From the cell containing the given text, extract its center point as (X, Y) coordinate. 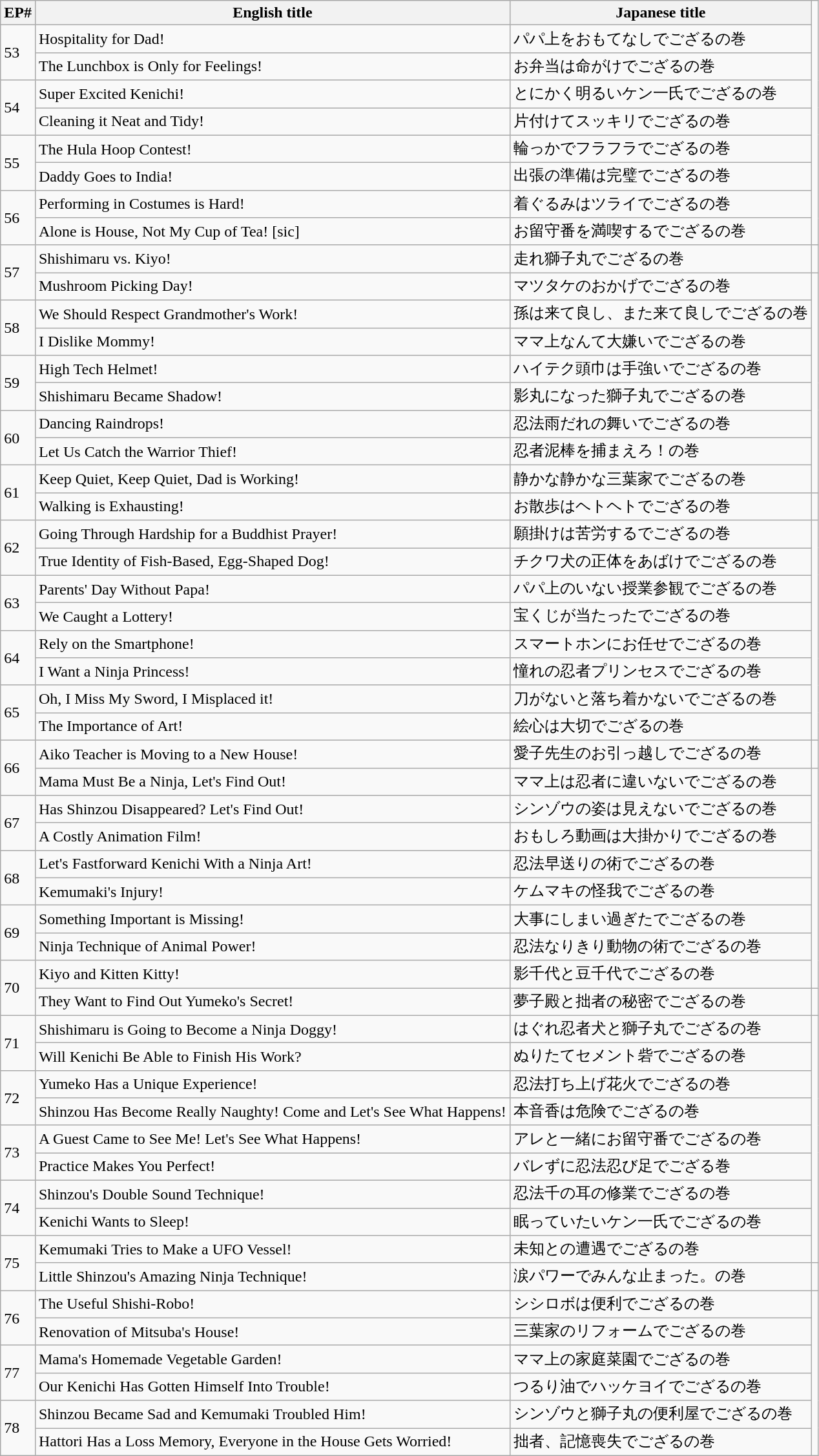
59 (18, 383)
63 (18, 602)
68 (18, 878)
Daddy Goes to India! (273, 177)
57 (18, 273)
忍法雨だれの舞いでござるの巻 (660, 424)
Let's Fastforward Kenichi With a Ninja Art! (273, 865)
56 (18, 217)
忍法打ち上げ花火でござるの巻 (660, 1084)
Renovation of Mitsuba's House! (273, 1331)
刀がないと落ち着かないでござるの巻 (660, 699)
78 (18, 1428)
Shinzou Has Become Really Naughty! Come and Let's See What Happens! (273, 1112)
We Should Respect Grandmother's Work! (273, 314)
Has Shinzou Disappeared? Let's Find Out! (273, 809)
とにかく明るいケン一氏でござるの巻 (660, 94)
73 (18, 1153)
Keep Quiet, Keep Quiet, Dad is Working! (273, 480)
Walking is Exhausting! (273, 507)
忍者泥棒を捕まえろ！の巻 (660, 451)
53 (18, 53)
Something Important is Missing! (273, 919)
静かな静かな三葉家でござるの巻 (660, 480)
70 (18, 987)
はぐれ忍者犬と獅子丸でござるの巻 (660, 1029)
Japanese title (660, 13)
影千代と豆千代でござるの巻 (660, 975)
A Costly Animation Film! (273, 836)
Alone is House, Not My Cup of Tea! [sic] (273, 231)
72 (18, 1097)
Super Excited Kenichi! (273, 94)
片付けてスッキリでござるの巻 (660, 121)
走れ獅子丸でござるの巻 (660, 258)
75 (18, 1263)
忍法なりきり動物の術でござるの巻 (660, 946)
忍法千の耳の修業でござるの巻 (660, 1194)
チクワ犬の正体をあばけでござるの巻 (660, 562)
77 (18, 1373)
Performing in Costumes is Hard! (273, 204)
パパ上をおもてなしでござるの巻 (660, 39)
60 (18, 438)
74 (18, 1207)
I Dislike Mommy! (273, 341)
拙者、記憶喪失でござるの巻 (660, 1442)
Oh, I Miss My Sword, I Misplaced it! (273, 699)
Mama's Homemade Vegetable Garden! (273, 1360)
Little Shinzou's Amazing Ninja Technique! (273, 1277)
ケムマキの怪我でござるの巻 (660, 892)
三葉家のリフォームでござるの巻 (660, 1331)
出張の準備は完璧でござるの巻 (660, 177)
絵心は大切でござるの巻 (660, 726)
The Hula Hoop Contest! (273, 149)
愛子先生のお引っ越しでござるの巻 (660, 754)
ぬりたてセメント砦でござるの巻 (660, 1057)
お留守番を満喫するでござるの巻 (660, 231)
Parents' Day Without Papa! (273, 589)
Hospitality for Dad! (273, 39)
シシロボは便利でござるの巻 (660, 1304)
Ninja Technique of Animal Power! (273, 946)
61 (18, 492)
つるり油でハッケヨイでござるの巻 (660, 1387)
Yumeko Has a Unique Experience! (273, 1084)
Let Us Catch the Warrior Thief! (273, 451)
The Useful Shishi-Robo! (273, 1304)
シンゾウの姿は見えないでござるの巻 (660, 809)
I Want a Ninja Princess! (273, 672)
62 (18, 548)
Shishimaru vs. Kiyo! (273, 258)
64 (18, 658)
お散歩はヘトヘトでござるの巻 (660, 507)
55 (18, 163)
Will Kenichi Be Able to Finish His Work? (273, 1057)
Kenichi Wants to Sleep! (273, 1221)
未知との遭遇でござるの巻 (660, 1250)
Rely on the Smartphone! (273, 644)
67 (18, 823)
輪っかでフラフラでござるの巻 (660, 149)
Cleaning it Neat and Tidy! (273, 121)
True Identity of Fish-Based, Egg-Shaped Dog! (273, 562)
High Tech Helmet! (273, 370)
大事にしまい過ぎたでござるの巻 (660, 919)
Mushroom Picking Day! (273, 287)
Dancing Raindrops! (273, 424)
孫は来て良し、また来て良しでござるの巻 (660, 314)
The Importance of Art! (273, 726)
Shishimaru Became Shadow! (273, 397)
We Caught a Lottery! (273, 617)
Kemumaki's Injury! (273, 892)
影丸になった獅子丸でござるの巻 (660, 397)
シンゾウと獅子丸の便利屋でござるの巻 (660, 1414)
願掛けは苦労するでござるの巻 (660, 534)
Kemumaki Tries to Make a UFO Vessel! (273, 1250)
ママ上の家庭菜園でござるの巻 (660, 1360)
Our Kenichi Has Gotten Himself Into Trouble! (273, 1387)
夢子殿と拙者の秘密でござるの巻 (660, 1002)
アレと一緒にお留守番でござるの巻 (660, 1139)
ママ上なんて大嫌いでござるの巻 (660, 341)
71 (18, 1043)
涙パワーでみんな止まった。の巻 (660, 1277)
Hattori Has a Loss Memory, Everyone in the House Gets Worried! (273, 1442)
着ぐるみはツライでござるの巻 (660, 204)
They Want to Find Out Yumeko's Secret! (273, 1002)
おもしろ動画は大掛かりでござるの巻 (660, 836)
宝くじが当たったでござるの巻 (660, 617)
ハイテク頭巾は手強いでござるの巻 (660, 370)
Mama Must Be a Ninja, Let's Find Out! (273, 782)
65 (18, 712)
Aiko Teacher is Moving to a New House! (273, 754)
バレずに忍法忍び足でござる巻 (660, 1167)
A Guest Came to See Me! Let's See What Happens! (273, 1139)
EP# (18, 13)
Shishimaru is Going to Become a Ninja Doggy! (273, 1029)
The Lunchbox is Only for Feelings! (273, 66)
69 (18, 933)
Kiyo and Kitten Kitty! (273, 975)
English title (273, 13)
スマートホンにお任せでござるの巻 (660, 644)
Shinzou Became Sad and Kemumaki Troubled Him! (273, 1414)
Going Through Hardship for a Buddhist Prayer! (273, 534)
Shinzou's Double Sound Technique! (273, 1194)
54 (18, 107)
76 (18, 1318)
マツタケのおかげでござるの巻 (660, 287)
パパ上のいない授業参観でござるの巻 (660, 589)
66 (18, 768)
憧れの忍者プリンセスでござるの巻 (660, 672)
ママ上は忍者に違いないでござるの巻 (660, 782)
58 (18, 327)
Practice Makes You Perfect! (273, 1167)
本音香は危険でござるの巻 (660, 1112)
眠っていたいケン一氏でござるの巻 (660, 1221)
忍法早送りの術でござるの巻 (660, 865)
お弁当は命がけでござるの巻 (660, 66)
